From the cell containing the given text, extract its center point as (X, Y) coordinate. 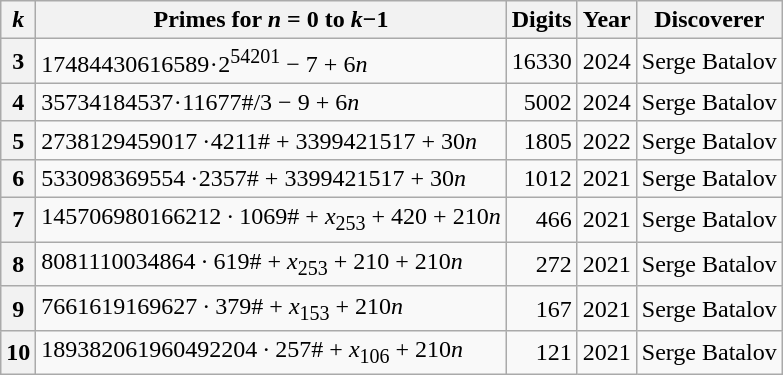
9 (18, 308)
2022 (606, 140)
2738129459017 · 4211# + 3399421517 + 30n (271, 140)
35734184537 · 11677#/3 − 9 + 6n (271, 102)
189382061960492204 · 257# + x106 + 210n (271, 353)
167 (542, 308)
4 (18, 102)
533098369554 · 2357# + 3399421517 + 30n (271, 178)
272 (542, 264)
17484430616589 · 254201 − 7 + 6n (271, 62)
121 (542, 353)
10 (18, 353)
7 (18, 220)
16330 (542, 62)
Primes for n = 0 to k−1 (271, 20)
8 (18, 264)
5002 (542, 102)
5 (18, 140)
Year (606, 20)
145706980166212 · 1069# + x253 + 420 + 210n (271, 220)
1012 (542, 178)
8081110034864 · 619# + x253 + 210 + 210n (271, 264)
k (18, 20)
1805 (542, 140)
7661619169627 · 379# + x153 + 210n (271, 308)
3 (18, 62)
466 (542, 220)
6 (18, 178)
Discoverer (709, 20)
Digits (542, 20)
